Locate the cell with the specified text and output its [x, y] center coordinate. 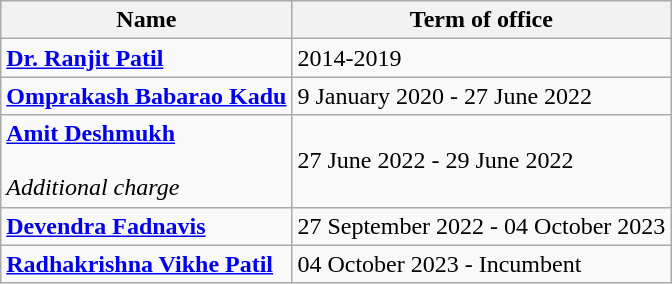
27 September 2022 - 04 October 2023 [482, 226]
Devendra Fadnavis [146, 226]
Radhakrishna Vikhe Patil [146, 264]
9 January 2020 - 27 June 2022 [482, 96]
04 October 2023 - Incumbent [482, 264]
Term of office [482, 20]
Amit DeshmukhAdditional charge [146, 161]
Omprakash Babarao Kadu [146, 96]
Name [146, 20]
Dr. Ranjit Patil [146, 58]
2014-2019 [482, 58]
27 June 2022 - 29 June 2022 [482, 161]
